For the text-containing cell, return its midpoint in [x, y] coordinate format. 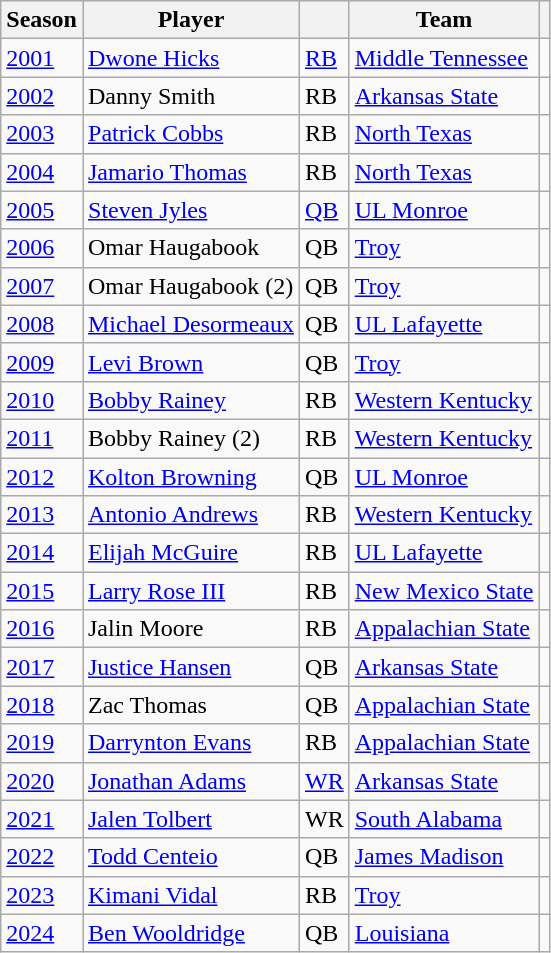
2007 [42, 286]
James Madison [444, 857]
2005 [42, 210]
New Mexico State [444, 591]
2016 [42, 629]
Season [42, 20]
Team [444, 20]
Darrynton Evans [190, 743]
Michael Desormeaux [190, 324]
Kolton Browning [190, 477]
2019 [42, 743]
2015 [42, 591]
2018 [42, 705]
Omar Haugabook (2) [190, 286]
2009 [42, 362]
2014 [42, 553]
Justice Hansen [190, 667]
Jonathan Adams [190, 781]
Danny Smith [190, 96]
2022 [42, 857]
Louisiana [444, 933]
2003 [42, 134]
Kimani Vidal [190, 895]
Bobby Rainey (2) [190, 438]
Player [190, 20]
2012 [42, 477]
Zac Thomas [190, 705]
Omar Haugabook [190, 248]
2001 [42, 58]
2011 [42, 438]
Bobby Rainey [190, 400]
Ben Wooldridge [190, 933]
2006 [42, 248]
Todd Centeio [190, 857]
2023 [42, 895]
Jalen Tolbert [190, 819]
2013 [42, 515]
Patrick Cobbs [190, 134]
Steven Jyles [190, 210]
2002 [42, 96]
Middle Tennessee [444, 58]
2017 [42, 667]
2024 [42, 933]
2008 [42, 324]
South Alabama [444, 819]
2010 [42, 400]
Jalin Moore [190, 629]
Dwone Hicks [190, 58]
Antonio Andrews [190, 515]
2021 [42, 819]
Larry Rose III [190, 591]
Jamario Thomas [190, 172]
Elijah McGuire [190, 553]
2020 [42, 781]
Levi Brown [190, 362]
2004 [42, 172]
